Return the (x, y) coordinate for the center point of the cell that contains the specified text.  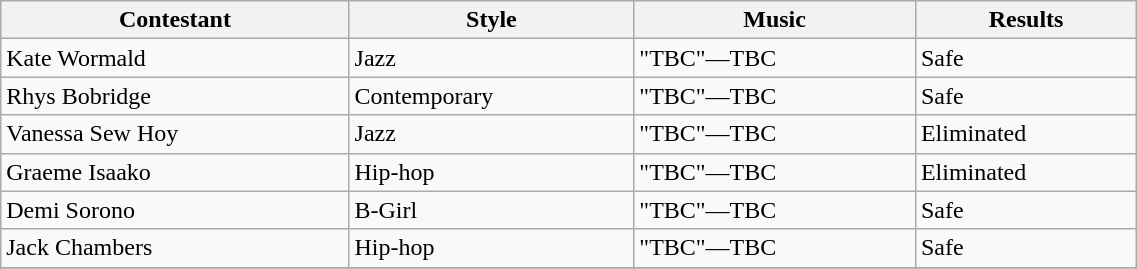
Style (492, 20)
Rhys Bobridge (175, 96)
Vanessa Sew Hoy (175, 134)
Results (1026, 20)
Music (775, 20)
Contemporary (492, 96)
Kate Wormald (175, 58)
Jack Chambers (175, 248)
Contestant (175, 20)
Graeme Isaako (175, 172)
B-Girl (492, 210)
Demi Sorono (175, 210)
